Search for the cell housing the specified text and yield its (X, Y) center coordinate. 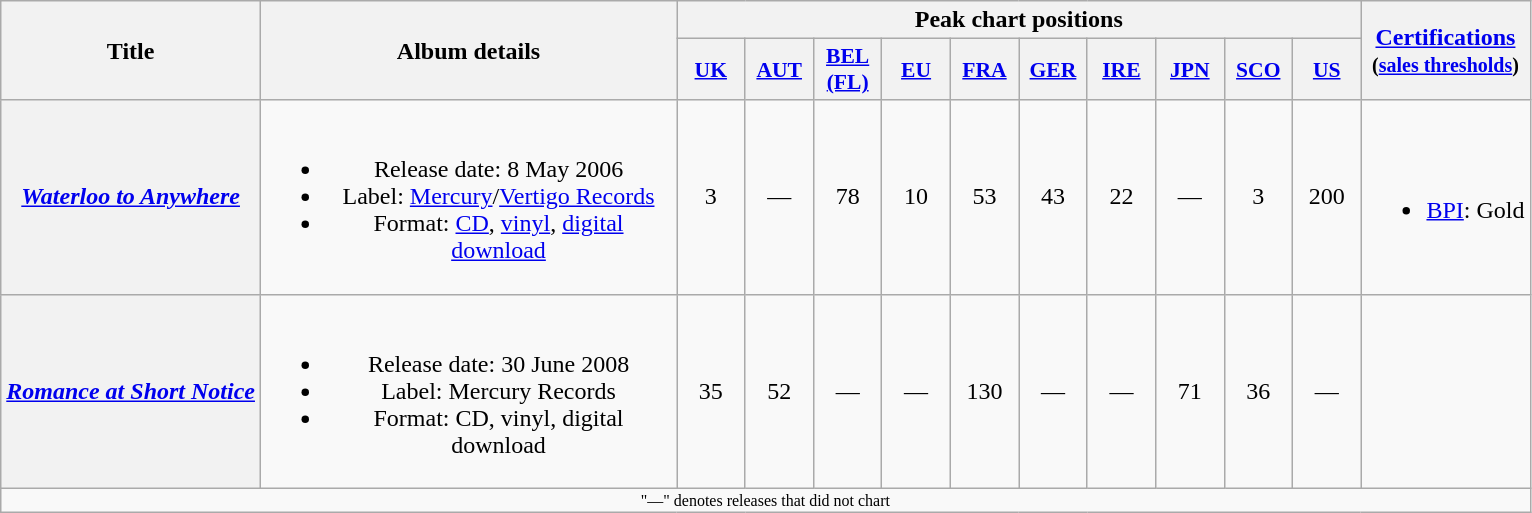
IRE (1121, 70)
22 (1121, 197)
71 (1190, 391)
FRA (984, 70)
BPI: Gold (1446, 197)
Romance at Short Notice (131, 391)
53 (984, 197)
10 (916, 197)
200 (1326, 197)
Certifications(sales thresholds) (1446, 50)
BEL(FL) (847, 70)
US (1326, 70)
JPN (1190, 70)
SCO (1258, 70)
78 (847, 197)
Title (131, 50)
"—" denotes releases that did not chart (766, 500)
52 (779, 391)
AUT (779, 70)
Album details (468, 50)
Release date: 8 May 2006Label: Mercury/Vertigo RecordsFormat: CD, vinyl, digital download (468, 197)
36 (1258, 391)
Release date: 30 June 2008Label: Mercury RecordsFormat: CD, vinyl, digital download (468, 391)
Waterloo to Anywhere (131, 197)
EU (916, 70)
GER (1053, 70)
35 (711, 391)
Peak chart positions (1019, 20)
43 (1053, 197)
UK (711, 70)
130 (984, 391)
